Return the (X, Y) coordinate for the center point of the cell that contains the specified text.  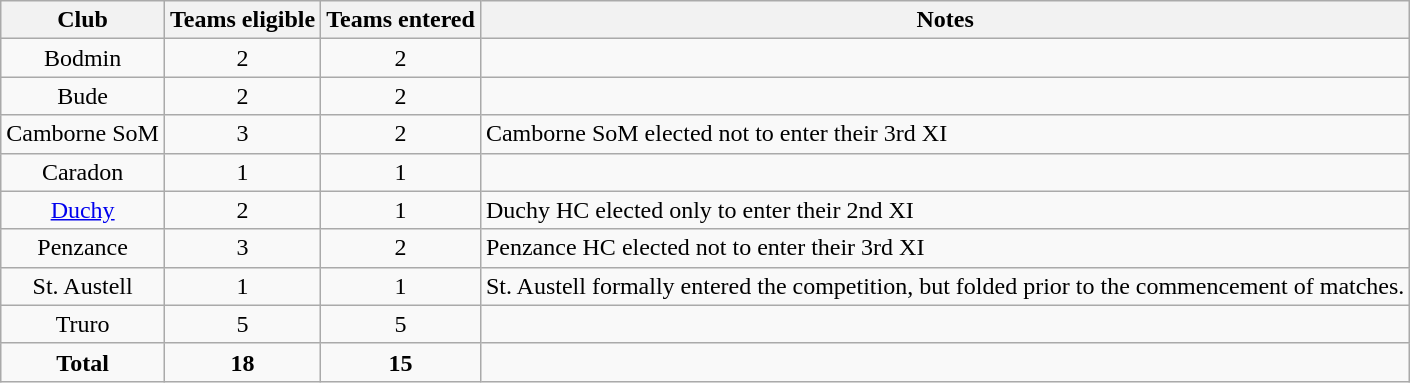
Penzance (83, 248)
Club (83, 20)
St. Austell formally entered the competition, but folded prior to the commencement of matches. (944, 286)
Bude (83, 96)
Camborne SoM (83, 134)
Caradon (83, 172)
Camborne SoM elected not to enter their 3rd XI (944, 134)
Penzance HC elected not to enter their 3rd XI (944, 248)
Teams entered (401, 20)
Duchy (83, 210)
Truro (83, 324)
Bodmin (83, 58)
Total (83, 362)
Teams eligible (242, 20)
Notes (944, 20)
Duchy HC elected only to enter their 2nd XI (944, 210)
15 (401, 362)
18 (242, 362)
St. Austell (83, 286)
